Capture the cell that displays the provided text and extract its (x, y) central coordinate. 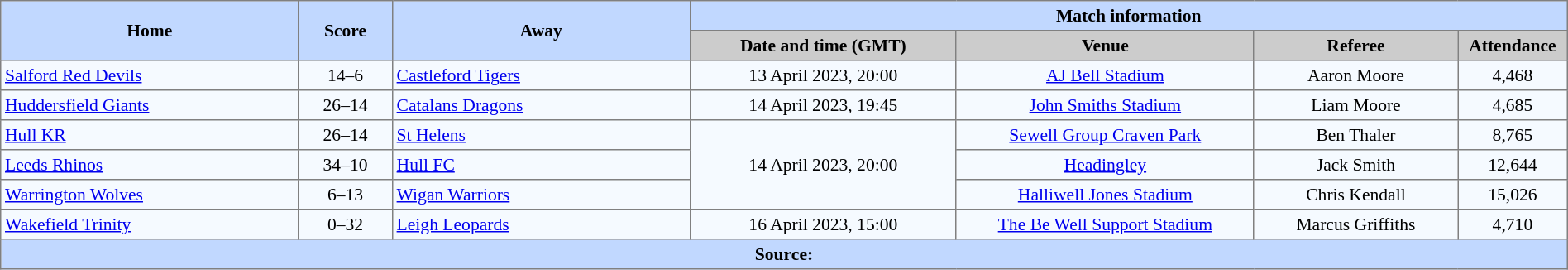
15,026 (1513, 195)
Venue (1105, 46)
Match information (1128, 16)
16 April 2023, 15:00 (823, 224)
Leeds Rhinos (150, 165)
Wigan Warriors (541, 195)
Hull KR (150, 135)
Headingley (1105, 165)
4,710 (1513, 224)
0–32 (346, 224)
Sewell Group Craven Park (1105, 135)
Score (346, 31)
Away (541, 31)
Liam Moore (1355, 105)
14–6 (346, 75)
Attendance (1513, 46)
Home (150, 31)
14 April 2023, 20:00 (823, 165)
Aaron Moore (1355, 75)
Halliwell Jones Stadium (1105, 195)
St Helens (541, 135)
Referee (1355, 46)
8,765 (1513, 135)
12,644 (1513, 165)
Marcus Griffiths (1355, 224)
John Smiths Stadium (1105, 105)
Catalans Dragons (541, 105)
Leigh Leopards (541, 224)
Wakefield Trinity (150, 224)
Source: (784, 254)
Castleford Tigers (541, 75)
Jack Smith (1355, 165)
Hull FC (541, 165)
The Be Well Support Stadium (1105, 224)
AJ Bell Stadium (1105, 75)
Huddersfield Giants (150, 105)
Date and time (GMT) (823, 46)
13 April 2023, 20:00 (823, 75)
14 April 2023, 19:45 (823, 105)
Chris Kendall (1355, 195)
Salford Red Devils (150, 75)
4,685 (1513, 105)
Warrington Wolves (150, 195)
34–10 (346, 165)
Ben Thaler (1355, 135)
6–13 (346, 195)
4,468 (1513, 75)
